Return (X, Y) of the center of cell containing provided text 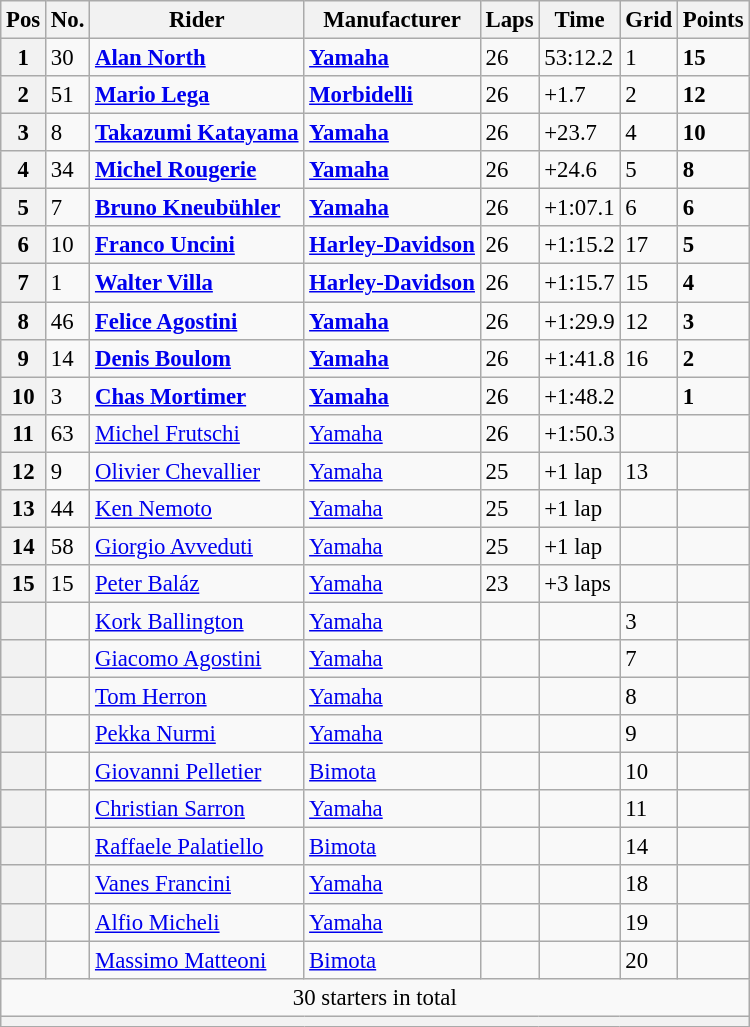
Alfio Micheli (197, 922)
30 (68, 58)
Time (580, 20)
Michel Frutschi (197, 433)
Peter Baláz (197, 584)
44 (68, 509)
+1:48.2 (580, 396)
51 (68, 95)
+1:41.8 (580, 358)
Alan North (197, 58)
Ken Nemoto (197, 509)
16 (648, 358)
58 (68, 546)
Bruno Kneubühler (197, 208)
53:12.2 (580, 58)
Vanes Francini (197, 885)
Tom Herron (197, 697)
Michel Rougerie (197, 170)
Franco Uncini (197, 245)
Felice Agostini (197, 321)
Morbidelli (392, 95)
Chas Mortimer (197, 396)
+3 laps (580, 584)
Manufacturer (392, 20)
+1:15.2 (580, 245)
34 (68, 170)
Points (712, 20)
46 (68, 321)
No. (68, 20)
Giorgio Avveduti (197, 546)
19 (648, 922)
Kork Ballington (197, 621)
Raffaele Palatiello (197, 847)
Grid (648, 20)
Takazumi Katayama (197, 133)
+23.7 (580, 133)
Mario Lega (197, 95)
Rider (197, 20)
18 (648, 885)
Olivier Chevallier (197, 471)
Massimo Matteoni (197, 960)
Pos (24, 20)
23 (510, 584)
17 (648, 245)
63 (68, 433)
30 starters in total (375, 997)
+1:15.7 (580, 283)
+1:29.9 (580, 321)
Giovanni Pelletier (197, 772)
+1:07.1 (580, 208)
Walter Villa (197, 283)
Pekka Nurmi (197, 734)
+1.7 (580, 95)
Giacomo Agostini (197, 659)
20 (648, 960)
+24.6 (580, 170)
Christian Sarron (197, 809)
Denis Boulom (197, 358)
+1:50.3 (580, 433)
Laps (510, 20)
